Locate the cell with the specified text and output its (X, Y) center coordinate. 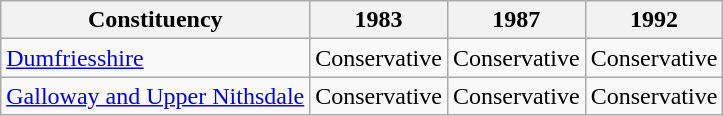
1987 (516, 20)
1992 (654, 20)
Dumfriesshire (156, 58)
Galloway and Upper Nithsdale (156, 96)
1983 (379, 20)
Constituency (156, 20)
